Scan for the cell matching the given text and deliver its (X, Y) coordinate at center. 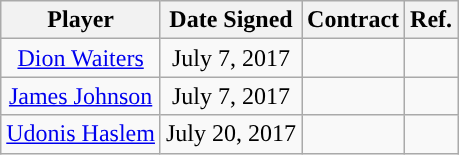
July 20, 2017 (230, 134)
James Johnson (81, 96)
Date Signed (230, 20)
Contract (354, 20)
Ref. (432, 20)
Player (81, 20)
Udonis Haslem (81, 134)
Dion Waiters (81, 58)
